Determine the [X, Y] coordinate at the center of the cell enclosing the given text.  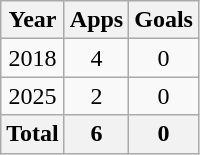
Total [33, 134]
6 [96, 134]
2 [96, 96]
Year [33, 20]
2018 [33, 58]
Apps [96, 20]
2025 [33, 96]
Goals [164, 20]
4 [96, 58]
